Detect which cell encompasses the target text, then output its (X, Y) center coordinate. 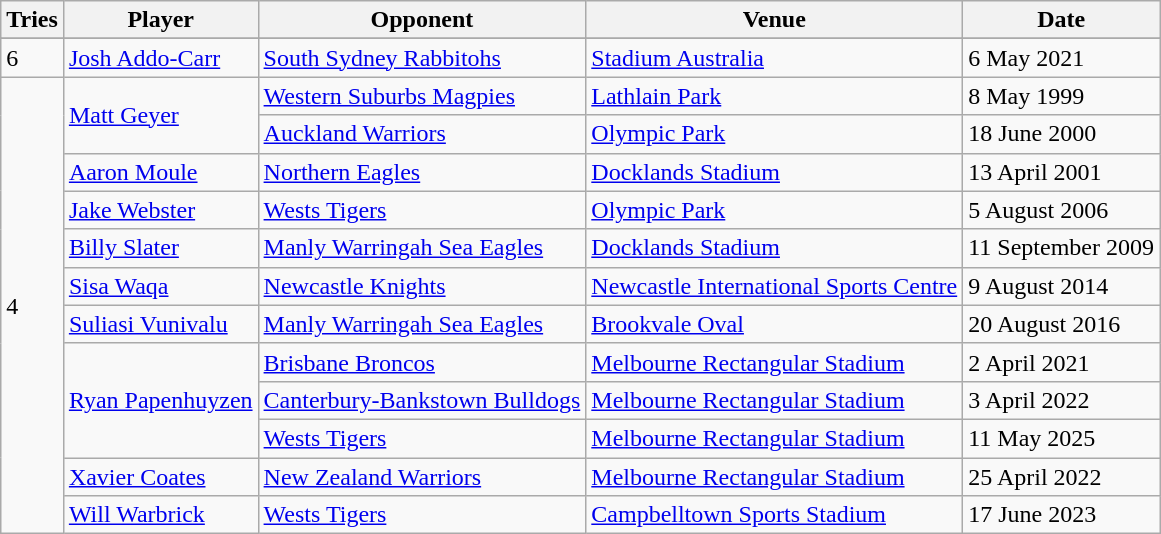
Player (160, 20)
South Sydney Rabbitohs (422, 58)
4 (32, 306)
Tries (32, 20)
11 May 2025 (1062, 438)
8 May 1999 (1062, 96)
Lathlain Park (774, 96)
Date (1062, 20)
Venue (774, 20)
Jake Webster (160, 210)
5 August 2006 (1062, 210)
Brisbane Broncos (422, 362)
Billy Slater (160, 248)
11 September 2009 (1062, 248)
Western Suburbs Magpies (422, 96)
Ryan Papenhuyzen (160, 400)
Newcastle Knights (422, 286)
New Zealand Warriors (422, 477)
Opponent (422, 20)
Canterbury-Bankstown Bulldogs (422, 400)
6 May 2021 (1062, 58)
18 June 2000 (1062, 134)
3 April 2022 (1062, 400)
17 June 2023 (1062, 515)
Campbelltown Sports Stadium (774, 515)
20 August 2016 (1062, 324)
6 (32, 58)
Newcastle International Sports Centre (774, 286)
25 April 2022 (1062, 477)
Suliasi Vunivalu (160, 324)
Matt Geyer (160, 115)
Josh Addo-Carr (160, 58)
Northern Eagles (422, 172)
13 April 2001 (1062, 172)
Aaron Moule (160, 172)
9 August 2014 (1062, 286)
Stadium Australia (774, 58)
Sisa Waqa (160, 286)
2 April 2021 (1062, 362)
Will Warbrick (160, 515)
Xavier Coates (160, 477)
Auckland Warriors (422, 134)
Brookvale Oval (774, 324)
